Capture the cell that displays the provided text and extract its (x, y) central coordinate. 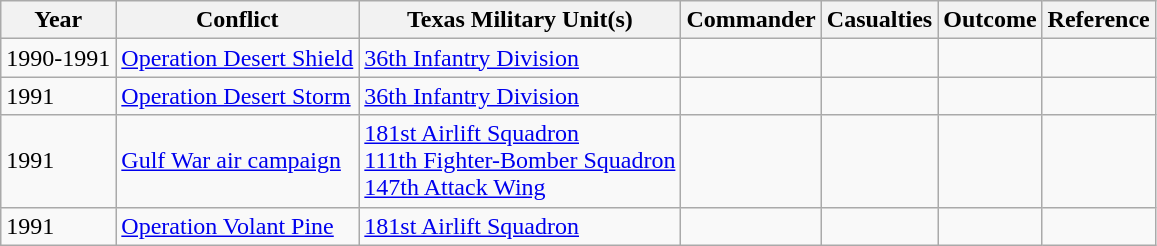
Operation Desert Shield (238, 58)
181st Airlift Squadron (520, 226)
Operation Volant Pine (238, 226)
Gulf War air campaign (238, 161)
1990-1991 (58, 58)
Reference (1098, 20)
Outcome (990, 20)
Conflict (238, 20)
Operation Desert Storm (238, 96)
181st Airlift Squadron111th Fighter-Bomber Squadron147th Attack Wing (520, 161)
Texas Military Unit(s) (520, 20)
Year (58, 20)
Casualties (879, 20)
Commander (751, 20)
